Identify which cell holds the provided text, then report its [X, Y] central coordinate. 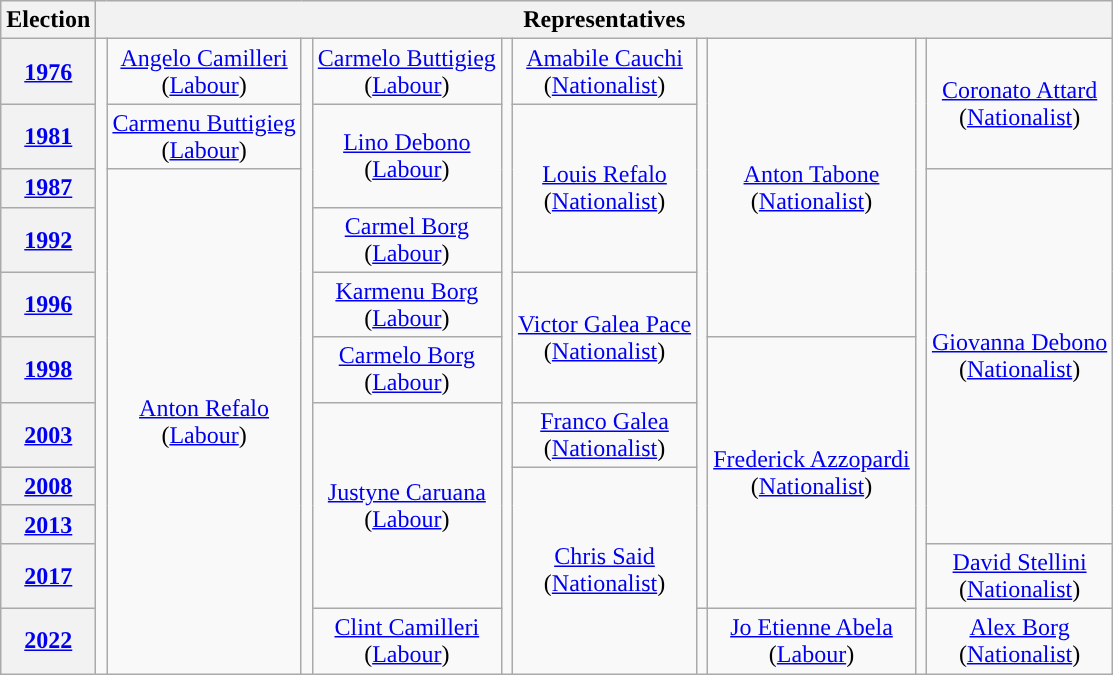
Victor Galea Pace(Nationalist) [604, 337]
Franco Galea(Nationalist) [604, 434]
Anton Tabone(Nationalist) [812, 188]
Coronato Attard(Nationalist) [1019, 104]
2003 [48, 434]
Election [48, 20]
Anton Refalo(Labour) [204, 422]
Alex Borg(Nationalist) [1019, 640]
Carmelo Buttigieg(Labour) [406, 72]
David Stellini(Nationalist) [1019, 576]
Giovanna Debono(Nationalist) [1019, 356]
2008 [48, 486]
1981 [48, 136]
1996 [48, 304]
2022 [48, 640]
Justyne Caruana(Labour) [406, 505]
Karmenu Borg(Labour) [406, 304]
2013 [48, 524]
1976 [48, 72]
Lino Debono(Labour) [406, 156]
1992 [48, 240]
Chris Said(Nationalist) [604, 570]
Carmel Borg(Labour) [406, 240]
Angelo Camilleri(Labour) [204, 72]
Clint Camilleri(Labour) [406, 640]
Louis Refalo(Nationalist) [604, 188]
Amabile Cauchi(Nationalist) [604, 72]
Jo Etienne Abela(Labour) [812, 640]
Carmenu Buttigieg(Labour) [204, 136]
Frederick Azzopardi(Nationalist) [812, 472]
Representatives [604, 20]
Carmelo Borg(Labour) [406, 370]
2017 [48, 576]
1987 [48, 188]
1998 [48, 370]
